For the text-containing cell, return its midpoint in (X, Y) coordinate format. 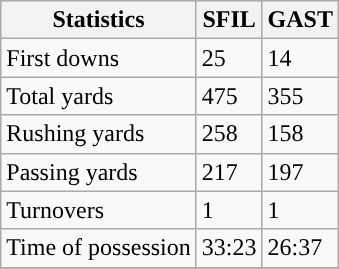
Turnovers (99, 210)
Passing yards (99, 172)
GAST (300, 20)
14 (300, 58)
SFIL (229, 20)
Rushing yards (99, 134)
Time of possession (99, 248)
Total yards (99, 96)
258 (229, 134)
475 (229, 96)
197 (300, 172)
355 (300, 96)
217 (229, 172)
First downs (99, 58)
33:23 (229, 248)
25 (229, 58)
Statistics (99, 20)
158 (300, 134)
26:37 (300, 248)
